Provide the (X, Y) coordinate of the cell's center where the given text is located.  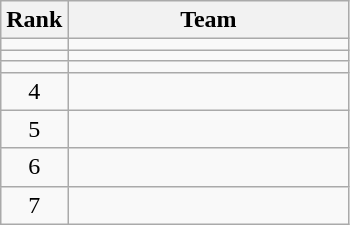
Rank (34, 20)
5 (34, 129)
Team (208, 20)
4 (34, 91)
7 (34, 205)
6 (34, 167)
